Determine the [x, y] coordinate at the center of the cell enclosing the given text.  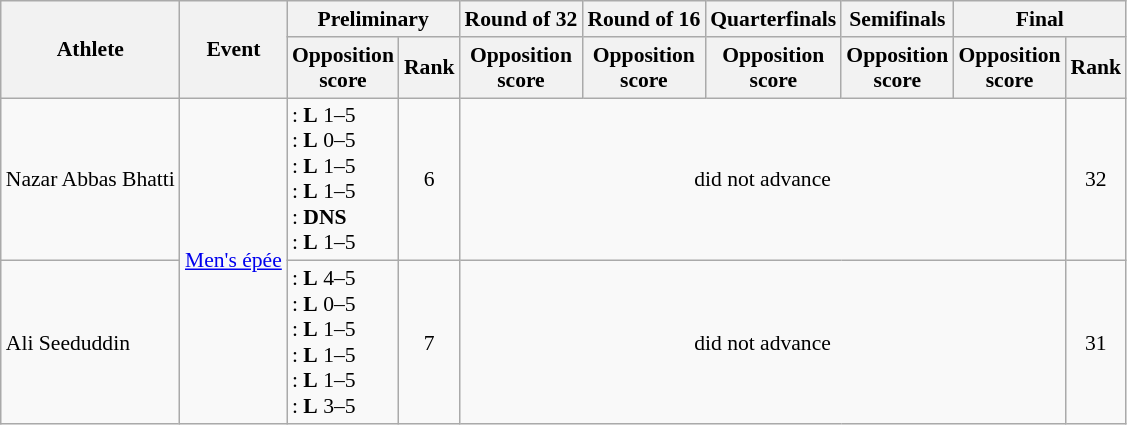
Quarterfinals [773, 19]
Semifinals [897, 19]
Preliminary [374, 19]
Ali Seeduddin [90, 342]
Nazar Abbas Bhatti [90, 180]
Men's épée [234, 261]
Event [234, 50]
Final [1040, 19]
6 [430, 180]
31 [1096, 342]
Round of 16 [644, 19]
7 [430, 342]
Round of 32 [520, 19]
: L 1–5: L 0–5: L 1–5: L 1–5: DNS: L 1–5 [343, 180]
Athlete [90, 50]
: L 4–5: L 0–5: L 1–5: L 1–5: L 1–5: L 3–5 [343, 342]
32 [1096, 180]
